Return (x, y) of the center of cell containing provided text 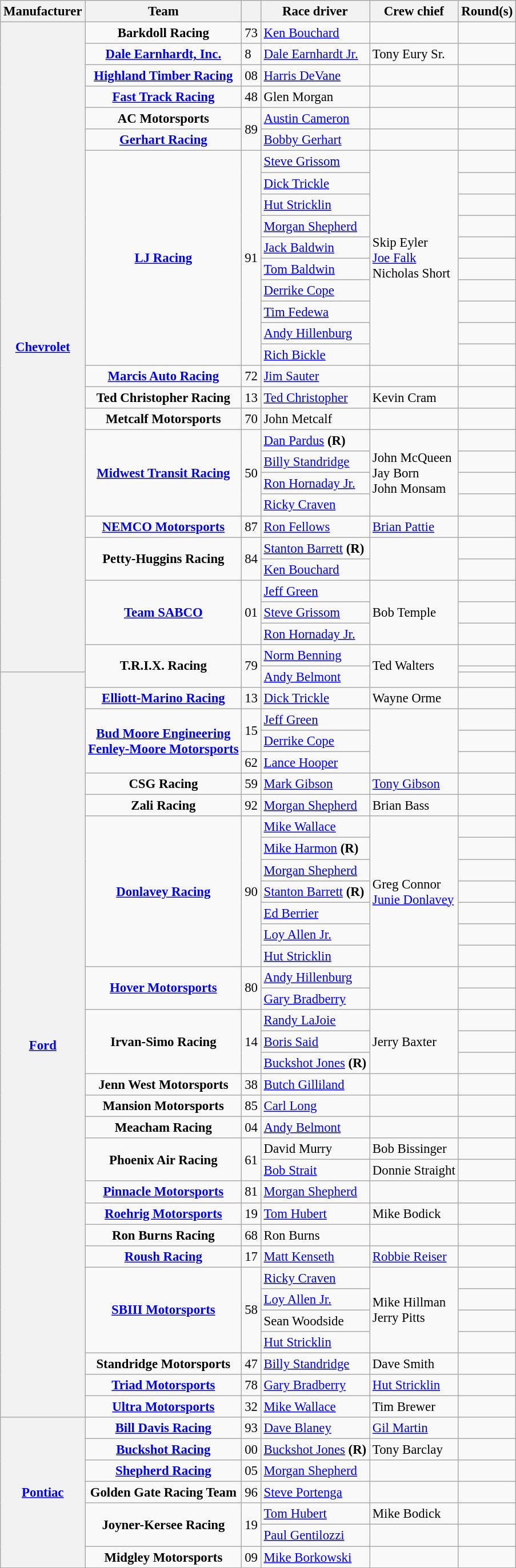
90 (251, 892)
Brian Pattie (414, 526)
Marcis Auto Racing (163, 376)
Metcalf Motorsports (163, 419)
John Metcalf (315, 419)
38 (251, 1085)
14 (251, 1042)
Bobby Gerhart (315, 140)
Tony Gibson (414, 784)
Brian Bass (414, 806)
Wayne Orme (414, 698)
Skip Eyler Joe Falk Nicholas Short (414, 258)
59 (251, 784)
Sean Woodside (315, 1321)
68 (251, 1235)
89 (251, 129)
Barkdoll Racing (163, 33)
Jack Baldwin (315, 247)
AC Motorsports (163, 119)
00 (251, 1450)
62 (251, 763)
Boris Said (315, 1042)
Mike Harmon (R) (315, 849)
Harris DeVane (315, 76)
David Murry (315, 1149)
Team SABCO (163, 612)
Ron Fellows (315, 526)
Mark Gibson (315, 784)
17 (251, 1256)
47 (251, 1364)
Team (163, 11)
Hover Motorsports (163, 988)
LJ Racing (163, 258)
48 (251, 97)
Robbie Reiser (414, 1256)
Kevin Cram (414, 398)
Greg Connor Junie Donlavey (414, 892)
Roush Racing (163, 1256)
85 (251, 1106)
Golden Gate Racing Team (163, 1493)
Lance Hooper (315, 763)
Joyner-Kersee Racing (163, 1525)
Pinnacle Motorsports (163, 1192)
Jenn West Motorsports (163, 1085)
Matt Kenseth (315, 1256)
Midgley Motorsports (163, 1557)
T.R.I.X. Racing (163, 666)
Irvan-Simo Racing (163, 1042)
79 (251, 666)
Ed Berrier (315, 913)
61 (251, 1159)
Ted Christopher (315, 398)
04 (251, 1128)
Jerry Baxter (414, 1042)
80 (251, 988)
Bob Temple (414, 612)
Chevrolet (43, 347)
Tony Eury Sr. (414, 54)
Manufacturer (43, 11)
Ted Christopher Racing (163, 398)
Ted Walters (414, 666)
Dave Smith (414, 1364)
Shepherd Racing (163, 1471)
Dan Pardus (R) (315, 441)
Petty-Huggins Racing (163, 558)
Dale Earnhardt, Inc. (163, 54)
Triad Motorsports (163, 1385)
72 (251, 376)
Ron Burns (315, 1235)
Carl Long (315, 1106)
8 (251, 54)
87 (251, 526)
Butch Gilliland (315, 1085)
93 (251, 1428)
Crew chief (414, 11)
Norm Benning (315, 656)
09 (251, 1557)
Paul Gentilozzi (315, 1535)
Gerhart Racing (163, 140)
Highland Timber Racing (163, 76)
32 (251, 1407)
John McQueen Jay Born John Monsam (414, 473)
Tom Baldwin (315, 269)
Fast Track Racing (163, 97)
Ron Burns Racing (163, 1235)
73 (251, 33)
Bud Moore EngineeringFenley-Moore Motorsports (163, 741)
Dave Blaney (315, 1428)
70 (251, 419)
Meacham Racing (163, 1128)
50 (251, 473)
Gil Martin (414, 1428)
Round(s) (487, 11)
Donnie Straight (414, 1171)
Tony Barclay (414, 1450)
Buckshot Racing (163, 1450)
Tim Fedewa (315, 312)
15 (251, 731)
Steve Portenga (315, 1493)
NEMCO Motorsports (163, 526)
78 (251, 1385)
Glen Morgan (315, 97)
Pontiac (43, 1493)
91 (251, 258)
Mike Borkowski (315, 1557)
Mansion Motorsports (163, 1106)
Dale Earnhardt Jr. (315, 54)
Donlavey Racing (163, 892)
Ford (43, 1045)
Bill Davis Racing (163, 1428)
Bob Strait (315, 1171)
Race driver (315, 11)
Jim Sauter (315, 376)
Rich Bickle (315, 355)
84 (251, 558)
Standridge Motorsports (163, 1364)
Zali Racing (163, 806)
08 (251, 76)
Elliott-Marino Racing (163, 698)
58 (251, 1310)
CSG Racing (163, 784)
Roehrig Motorsports (163, 1213)
Mike Hillman Jerry Pitts (414, 1310)
Tim Brewer (414, 1407)
96 (251, 1493)
Midwest Transit Racing (163, 473)
05 (251, 1471)
81 (251, 1192)
Ultra Motorsports (163, 1407)
92 (251, 806)
Bob Bissinger (414, 1149)
Randy LaJoie (315, 1020)
Austin Cameron (315, 119)
SBIII Motorsports (163, 1310)
Phoenix Air Racing (163, 1159)
01 (251, 612)
